Pinpoint the cell where the given text exists, returning its (X, Y) midpoint coordinate. 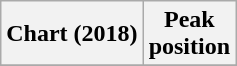
Chart (2018) (72, 34)
Peak position (189, 34)
